From the cell containing the given text, extract its center point as (x, y) coordinate. 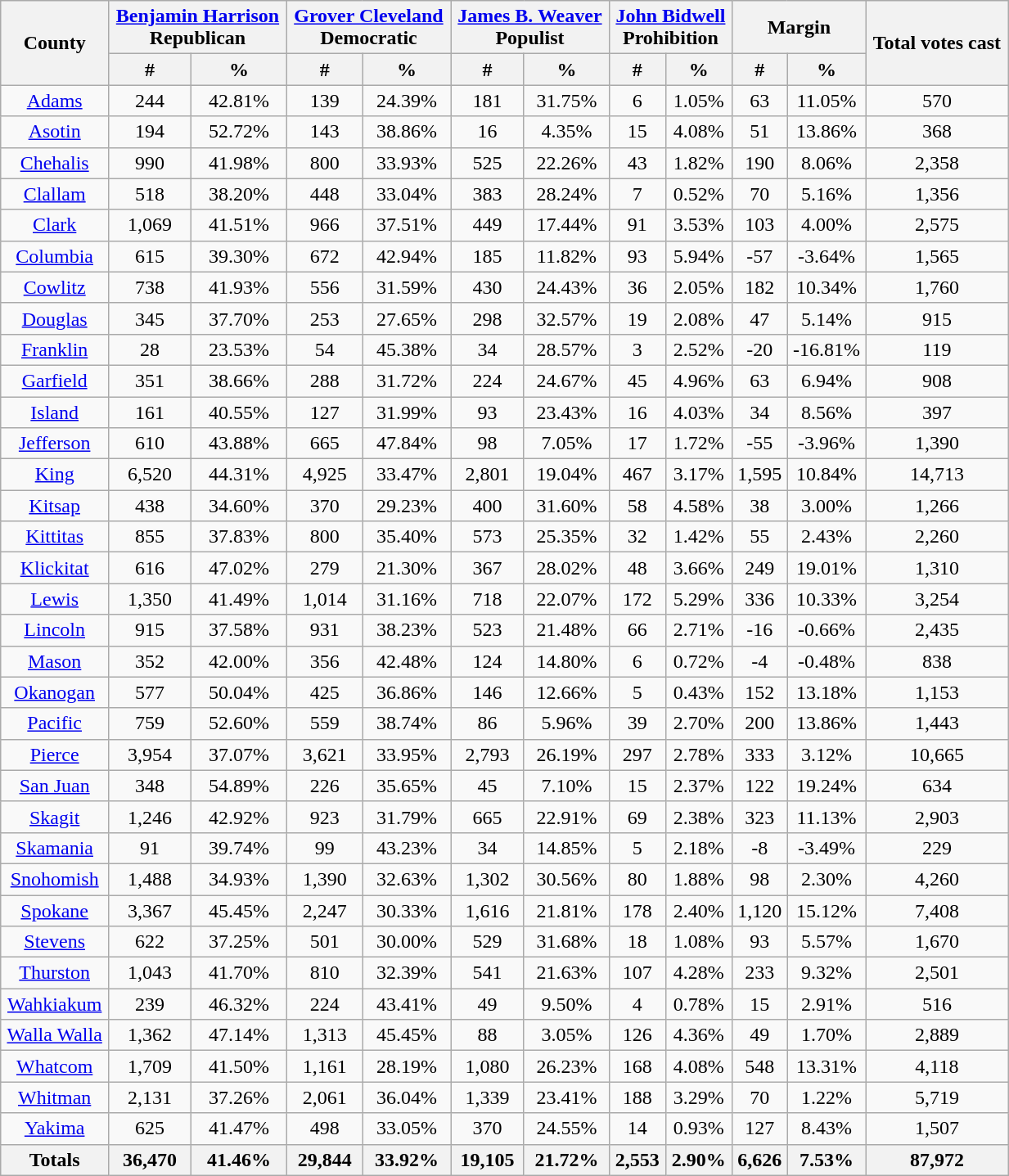
23.41% (566, 1097)
41.46% (239, 1160)
1.70% (827, 1035)
99 (324, 848)
31.68% (566, 942)
573 (488, 537)
33.95% (406, 755)
501 (324, 942)
23.43% (566, 412)
103 (759, 225)
4.03% (699, 412)
38.66% (239, 381)
54 (324, 349)
11.05% (827, 101)
69 (637, 817)
37.58% (239, 630)
1.42% (699, 537)
47 (759, 318)
43.88% (239, 444)
1,302 (488, 879)
923 (324, 817)
1,709 (151, 1066)
2,553 (637, 1160)
Skamania (55, 848)
12.66% (566, 692)
-0.66% (827, 630)
541 (488, 973)
152 (759, 692)
2.38% (699, 817)
3.05% (566, 1035)
3.00% (827, 506)
4.00% (827, 225)
21.81% (566, 911)
1,153 (937, 692)
41.93% (239, 287)
525 (488, 163)
Whitman (55, 1097)
42.81% (239, 101)
430 (488, 287)
4,118 (937, 1066)
559 (324, 723)
188 (637, 1097)
37.83% (239, 537)
35.40% (406, 537)
-55 (759, 444)
0.52% (699, 194)
Wahkiakum (55, 1004)
2.90% (699, 1160)
14 (637, 1129)
279 (324, 568)
San Juan (55, 786)
1,161 (324, 1066)
Walla Walla (55, 1035)
41.49% (239, 599)
7,408 (937, 911)
22.91% (566, 817)
46.32% (239, 1004)
42.00% (239, 661)
1.88% (699, 879)
1,595 (759, 475)
738 (151, 287)
37.25% (239, 942)
42.92% (239, 817)
615 (151, 256)
5.94% (699, 256)
Douglas (55, 318)
11.82% (566, 256)
21.63% (566, 973)
19.04% (566, 475)
48 (637, 568)
19.24% (827, 786)
2,801 (488, 475)
Mason (55, 661)
8.56% (827, 412)
244 (151, 101)
2.78% (699, 755)
1,080 (488, 1066)
5.29% (699, 599)
Chehalis (55, 163)
10,665 (937, 755)
9.32% (827, 973)
Adams (55, 101)
425 (324, 692)
7 (637, 194)
168 (637, 1066)
1,120 (759, 911)
1,507 (937, 1129)
2.71% (699, 630)
2,889 (937, 1035)
King (55, 475)
34.60% (239, 506)
0.93% (699, 1129)
2.40% (699, 911)
32.39% (406, 973)
1,760 (937, 287)
181 (488, 101)
4.58% (699, 506)
80 (637, 879)
3.12% (827, 755)
400 (488, 506)
6.94% (827, 381)
449 (488, 225)
38 (759, 506)
336 (759, 599)
32.57% (566, 318)
229 (937, 848)
0.78% (699, 1004)
570 (937, 101)
10.33% (827, 599)
249 (759, 568)
37.07% (239, 755)
333 (759, 755)
45.38% (406, 349)
2,575 (937, 225)
107 (637, 973)
37.26% (239, 1097)
21.72% (566, 1160)
Total votes cast (937, 43)
39.74% (239, 848)
Clallam (55, 194)
0.43% (699, 692)
194 (151, 132)
2,247 (324, 911)
2.30% (827, 879)
Pacific (55, 723)
1,488 (151, 879)
28.02% (566, 568)
41.70% (239, 973)
4.36% (699, 1035)
3.29% (699, 1097)
7.05% (566, 444)
47.14% (239, 1035)
42.94% (406, 256)
5.16% (827, 194)
Margin (800, 28)
759 (151, 723)
4.28% (699, 973)
26.23% (566, 1066)
119 (937, 349)
43.23% (406, 848)
11.13% (827, 817)
Skagit (55, 817)
383 (488, 194)
622 (151, 942)
Okanogan (55, 692)
2,793 (488, 755)
1,246 (151, 817)
James B. WeaverPopulist (530, 28)
2.08% (699, 318)
516 (937, 1004)
345 (151, 318)
33.92% (406, 1160)
5.96% (566, 723)
348 (151, 786)
297 (637, 755)
2,903 (937, 817)
Island (55, 412)
33.04% (406, 194)
31.60% (566, 506)
625 (151, 1129)
43 (637, 163)
1,362 (151, 1035)
438 (151, 506)
Clark (55, 225)
298 (488, 318)
351 (151, 381)
368 (937, 132)
41.98% (239, 163)
Kitsap (55, 506)
28.57% (566, 349)
577 (151, 692)
24.39% (406, 101)
14.80% (566, 661)
2.37% (699, 786)
30.00% (406, 942)
24.55% (566, 1129)
41.51% (239, 225)
1,069 (151, 225)
29.23% (406, 506)
838 (937, 661)
24.43% (566, 287)
County (55, 43)
8.06% (827, 163)
352 (151, 661)
26.19% (566, 755)
4.35% (566, 132)
931 (324, 630)
239 (151, 1004)
855 (151, 537)
Totals (55, 1160)
21.30% (406, 568)
2.05% (699, 287)
4 (637, 1004)
66 (637, 630)
2.91% (827, 1004)
7.53% (827, 1160)
367 (488, 568)
1.72% (699, 444)
43.41% (406, 1004)
1,565 (937, 256)
161 (151, 412)
253 (324, 318)
523 (488, 630)
529 (488, 942)
5,719 (937, 1097)
44.31% (239, 475)
19.01% (827, 568)
52.60% (239, 723)
1.05% (699, 101)
36 (637, 287)
47.84% (406, 444)
38.23% (406, 630)
34.93% (239, 879)
47.02% (239, 568)
17 (637, 444)
990 (151, 163)
1,616 (488, 911)
672 (324, 256)
10.84% (827, 475)
2.70% (699, 723)
448 (324, 194)
2.18% (699, 848)
634 (937, 786)
41.50% (239, 1066)
124 (488, 661)
1.82% (699, 163)
126 (637, 1035)
397 (937, 412)
2,260 (937, 537)
33.93% (406, 163)
Klickitat (55, 568)
Snohomish (55, 879)
10.34% (827, 287)
2,358 (937, 163)
17.44% (566, 225)
-3.96% (827, 444)
3,954 (151, 755)
1.08% (699, 942)
8.43% (827, 1129)
38.86% (406, 132)
1,266 (937, 506)
54.89% (239, 786)
610 (151, 444)
356 (324, 661)
-57 (759, 256)
3,367 (151, 911)
323 (759, 817)
36,470 (151, 1160)
3.53% (699, 225)
616 (151, 568)
31.16% (406, 599)
31.79% (406, 817)
-8 (759, 848)
498 (324, 1129)
13.18% (827, 692)
1,310 (937, 568)
467 (637, 475)
87,972 (937, 1160)
2.52% (699, 349)
55 (759, 537)
30.33% (406, 911)
Garfield (55, 381)
19 (637, 318)
3.17% (699, 475)
18 (637, 942)
88 (488, 1035)
233 (759, 973)
33.47% (406, 475)
122 (759, 786)
143 (324, 132)
15.12% (827, 911)
2,435 (937, 630)
41.47% (239, 1129)
21.48% (566, 630)
86 (488, 723)
-20 (759, 349)
5.57% (827, 942)
-3.64% (827, 256)
25.35% (566, 537)
518 (151, 194)
19,105 (488, 1160)
966 (324, 225)
1,014 (324, 599)
36.04% (406, 1097)
31.99% (406, 412)
718 (488, 599)
3.66% (699, 568)
John BidwellProhibition (670, 28)
14.85% (566, 848)
1,043 (151, 973)
28.24% (566, 194)
7.10% (566, 786)
178 (637, 911)
Franklin (55, 349)
6,626 (759, 1160)
28.19% (406, 1066)
1,350 (151, 599)
-4 (759, 661)
22.07% (566, 599)
548 (759, 1066)
37.70% (239, 318)
37.51% (406, 225)
200 (759, 723)
4.96% (699, 381)
Lincoln (55, 630)
24.67% (566, 381)
2,131 (151, 1097)
5.14% (827, 318)
Whatcom (55, 1066)
810 (324, 973)
35.65% (406, 786)
38.74% (406, 723)
9.50% (566, 1004)
40.55% (239, 412)
29,844 (324, 1160)
Stevens (55, 942)
2.43% (827, 537)
3,254 (937, 599)
1,313 (324, 1035)
Pierce (55, 755)
23.53% (239, 349)
Lewis (55, 599)
172 (637, 599)
185 (488, 256)
3,621 (324, 755)
32 (637, 537)
58 (637, 506)
182 (759, 287)
226 (324, 786)
288 (324, 381)
1,339 (488, 1097)
27.65% (406, 318)
42.48% (406, 661)
2,061 (324, 1097)
51 (759, 132)
31.72% (406, 381)
31.59% (406, 287)
146 (488, 692)
22.26% (566, 163)
28 (151, 349)
190 (759, 163)
Jefferson (55, 444)
13.31% (827, 1066)
-3.49% (827, 848)
14,713 (937, 475)
908 (937, 381)
36.86% (406, 692)
38.20% (239, 194)
Grover ClevelandDemocratic (368, 28)
Thurston (55, 973)
1,670 (937, 942)
Kittitas (55, 537)
Spokane (55, 911)
1,443 (937, 723)
31.75% (566, 101)
4,260 (937, 879)
33.05% (406, 1129)
32.63% (406, 879)
Asotin (55, 132)
Benjamin HarrisonRepublican (198, 28)
6,520 (151, 475)
Yakima (55, 1129)
3 (637, 349)
-0.48% (827, 661)
1,356 (937, 194)
139 (324, 101)
-16.81% (827, 349)
50.04% (239, 692)
Cowlitz (55, 287)
4,925 (324, 475)
39 (637, 723)
Columbia (55, 256)
-16 (759, 630)
30.56% (566, 879)
2,501 (937, 973)
0.72% (699, 661)
52.72% (239, 132)
556 (324, 287)
39.30% (239, 256)
1.22% (827, 1097)
